Return the [X, Y] coordinate for the center point of the cell that contains the specified text.  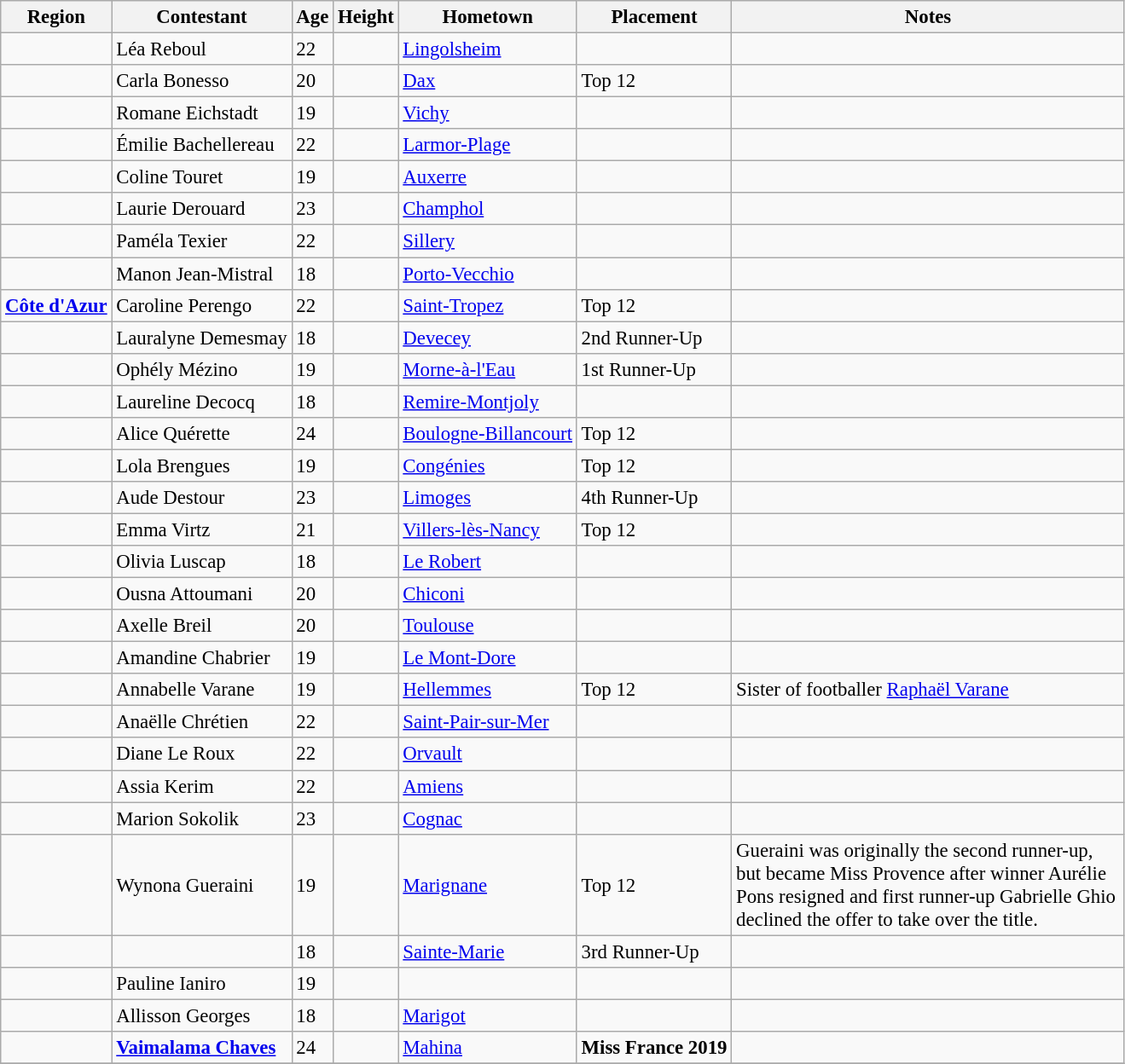
Region [56, 17]
Champhol [488, 209]
Lauralyne Demesmay [201, 338]
Vichy [488, 113]
Caroline Perengo [201, 305]
Amiens [488, 786]
Auxerre [488, 177]
Remire-Montjoly [488, 402]
4th Runner-Up [653, 498]
Laureline Decocq [201, 402]
Sillery [488, 241]
Laurie Derouard [201, 209]
Notes [928, 17]
Axelle Breil [201, 626]
Ousna Attoumani [201, 594]
Porto-Vecchio [488, 274]
Saint-Pair-sur-Mer [488, 722]
Emma Virtz [201, 529]
3rd Runner-Up [653, 951]
Marignane [488, 885]
Amandine Chabrier [201, 658]
Allisson Georges [201, 1015]
Sainte-Marie [488, 951]
Villers-lès-Nancy [488, 529]
Age [312, 17]
Cognac [488, 818]
Limoges [488, 498]
Paméla Texier [201, 241]
Boulogne-Billancourt [488, 434]
Sister of footballer Raphaël Varane [928, 690]
Anaëlle Chrétien [201, 722]
Mahina [488, 1048]
Olivia Luscap [201, 562]
Morne-à-l'Eau [488, 369]
Hellemmes [488, 690]
Saint-Tropez [488, 305]
Manon Jean-Mistral [201, 274]
Chiconi [488, 594]
Lingolsheim [488, 49]
Pauline Ianiro [201, 984]
Dax [488, 81]
Le Robert [488, 562]
Assia Kerim [201, 786]
Placement [653, 17]
Contestant [201, 17]
Congénies [488, 465]
Devecey [488, 338]
Orvault [488, 755]
Côte d'Azur [56, 305]
Émilie Bachellereau [201, 145]
Hometown [488, 17]
Diane Le Roux [201, 755]
Léa Reboul [201, 49]
Toulouse [488, 626]
1st Runner-Up [653, 369]
Le Mont-Dore [488, 658]
Height [366, 17]
Romane Eichstadt [201, 113]
Carla Bonesso [201, 81]
Lola Brengues [201, 465]
Ophély Mézino [201, 369]
Alice Quérette [201, 434]
2nd Runner-Up [653, 338]
21 [312, 529]
Miss France 2019 [653, 1048]
Marion Sokolik [201, 818]
Marigot [488, 1015]
Vaimalama Chaves [201, 1048]
Annabelle Varane [201, 690]
Larmor-Plage [488, 145]
Coline Touret [201, 177]
Aude Destour [201, 498]
Wynona Gueraini [201, 885]
